Search for the cell housing the specified text and yield its [x, y] center coordinate. 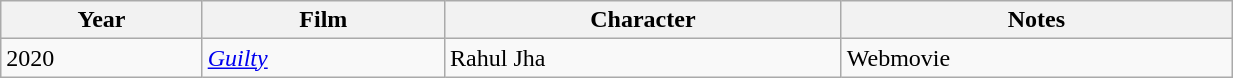
Year [102, 20]
Guilty [323, 58]
Character [644, 20]
Rahul Jha [644, 58]
Webmovie [1036, 58]
Notes [1036, 20]
Film [323, 20]
2020 [102, 58]
